Determine the [x, y] coordinate at the center of the cell enclosing the given text.  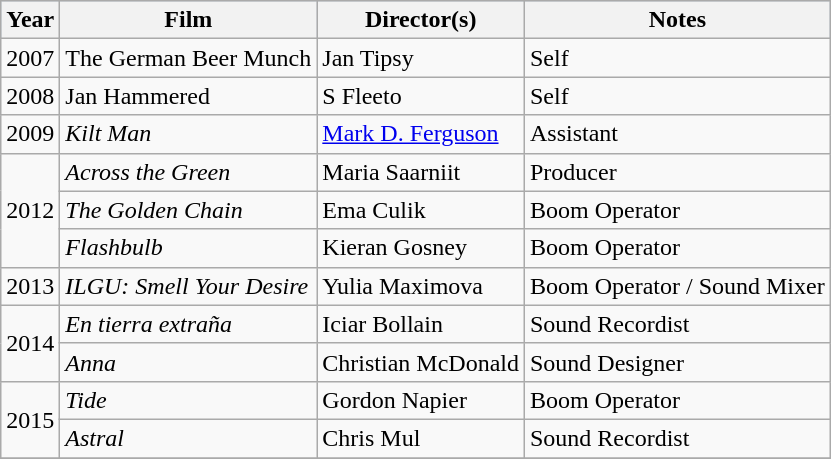
Gordon Napier [421, 400]
Year [30, 20]
Film [188, 20]
Director(s) [421, 20]
Flashbulb [188, 248]
Anna [188, 362]
2009 [30, 134]
2014 [30, 343]
Notes [677, 20]
Kieran Gosney [421, 248]
2008 [30, 96]
Iciar Bollain [421, 324]
Ema Culik [421, 210]
Mark D. Ferguson [421, 134]
The German Beer Munch [188, 58]
Astral [188, 438]
Boom Operator / Sound Mixer [677, 286]
Producer [677, 172]
The Golden Chain [188, 210]
Jan Hammered [188, 96]
2007 [30, 58]
Christian McDonald [421, 362]
2012 [30, 210]
Maria Saarniit [421, 172]
Tide [188, 400]
2015 [30, 419]
Yulia Maximova [421, 286]
En tierra extraña [188, 324]
Assistant [677, 134]
Chris Mul [421, 438]
S Fleeto [421, 96]
2013 [30, 286]
Across the Green [188, 172]
Sound Designer [677, 362]
Jan Tipsy [421, 58]
Kilt Man [188, 134]
ILGU: Smell Your Desire [188, 286]
